Determine the [x, y] coordinate at the center of the cell enclosing the given text.  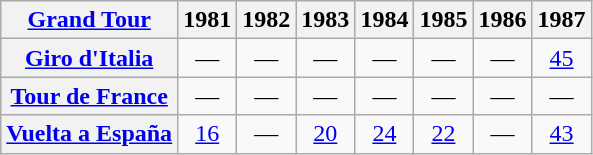
Giro d'Italia [90, 58]
1981 [208, 20]
1982 [266, 20]
22 [444, 134]
Grand Tour [90, 20]
1984 [384, 20]
Vuelta a España [90, 134]
16 [208, 134]
1986 [502, 20]
45 [562, 58]
24 [384, 134]
1987 [562, 20]
1985 [444, 20]
20 [326, 134]
Tour de France [90, 96]
43 [562, 134]
1983 [326, 20]
